Locate the cell with the specified text and output its (x, y) center coordinate. 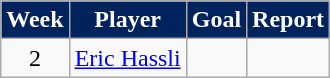
2 (35, 58)
Goal (216, 20)
Player (128, 20)
Eric Hassli (128, 58)
Week (35, 20)
Report (288, 20)
